Find where the given text appears and provide that cell's center as [x, y] coordinate. 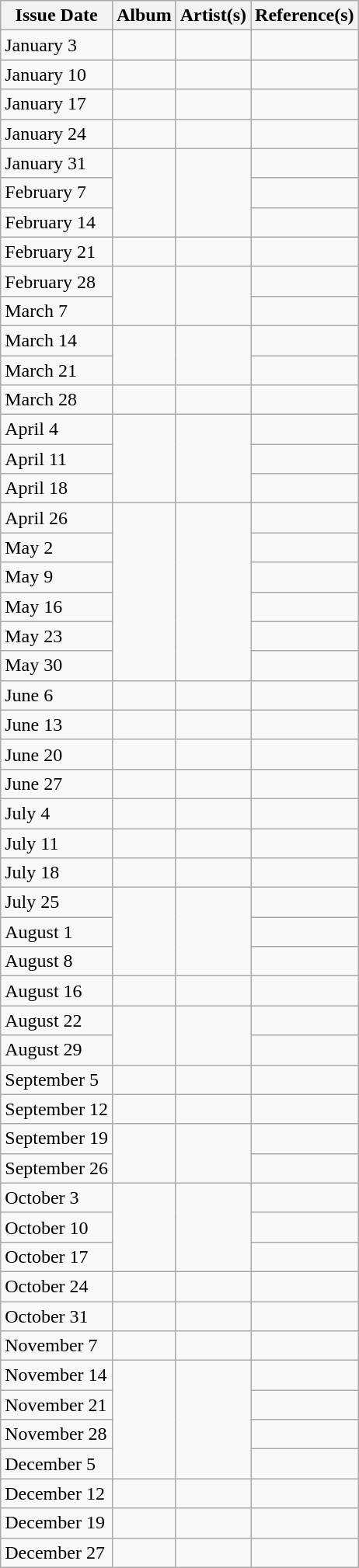
March 21 [57, 370]
November 28 [57, 1434]
April 11 [57, 459]
April 26 [57, 518]
August 22 [57, 1020]
October 24 [57, 1286]
December 12 [57, 1493]
October 17 [57, 1257]
February 14 [57, 222]
Album [144, 16]
March 28 [57, 400]
July 11 [57, 843]
January 10 [57, 75]
June 27 [57, 784]
July 4 [57, 813]
May 2 [57, 548]
June 6 [57, 695]
December 19 [57, 1523]
Issue Date [57, 16]
April 4 [57, 429]
June 20 [57, 754]
June 13 [57, 725]
March 7 [57, 311]
December 27 [57, 1552]
April 18 [57, 488]
May 9 [57, 577]
July 25 [57, 902]
Reference(s) [305, 16]
August 29 [57, 1050]
November 14 [57, 1375]
September 5 [57, 1080]
May 23 [57, 636]
May 30 [57, 666]
January 3 [57, 45]
May 16 [57, 607]
September 12 [57, 1109]
January 17 [57, 104]
August 8 [57, 961]
October 10 [57, 1227]
November 7 [57, 1346]
February 7 [57, 193]
July 18 [57, 873]
September 26 [57, 1168]
September 19 [57, 1139]
August 16 [57, 991]
December 5 [57, 1464]
Artist(s) [213, 16]
August 1 [57, 932]
November 21 [57, 1405]
October 3 [57, 1198]
October 31 [57, 1316]
February 28 [57, 281]
January 24 [57, 134]
February 21 [57, 252]
March 14 [57, 340]
January 31 [57, 163]
